Extract the (X, Y) coordinate from the center of the cell holding the provided text.  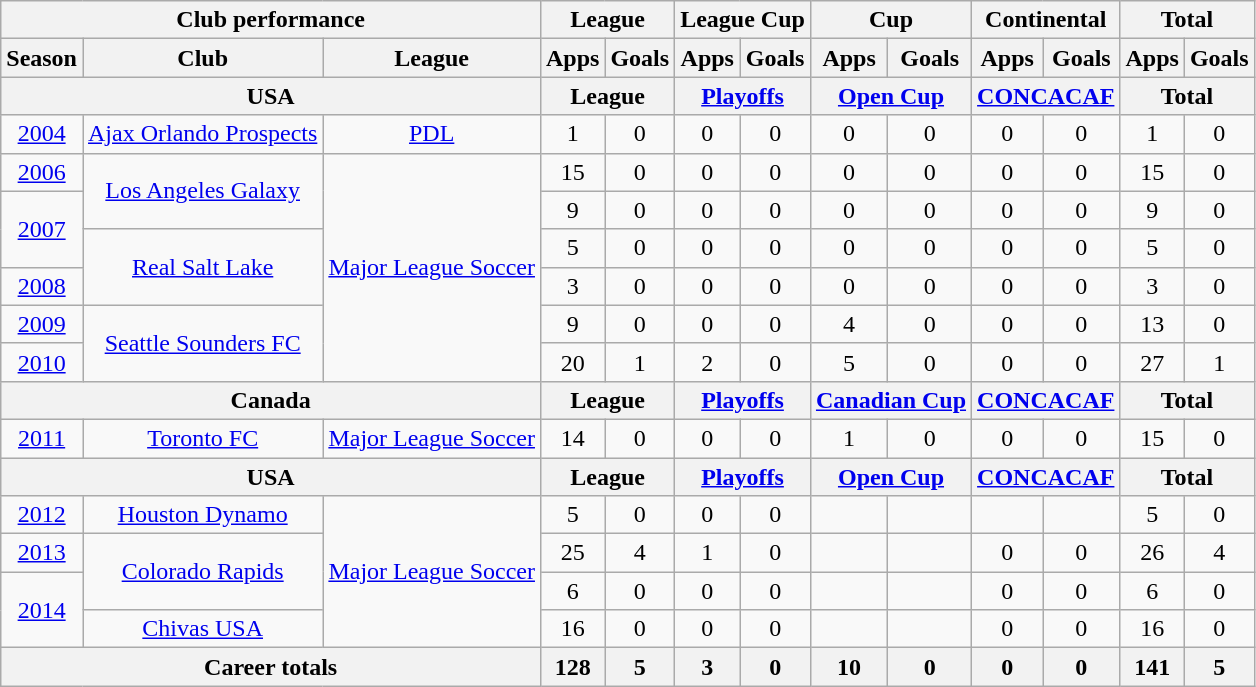
27 (1152, 362)
2004 (42, 134)
Ajax Orlando Prospects (202, 134)
Real Salt Lake (202, 267)
141 (1152, 667)
2013 (42, 553)
Season (42, 58)
Toronto FC (202, 438)
10 (848, 667)
25 (572, 553)
20 (572, 362)
13 (1152, 324)
Canadian Cup (890, 400)
2007 (42, 229)
Los Angeles Galaxy (202, 191)
League Cup (743, 20)
128 (572, 667)
Colorado Rapids (202, 572)
Club (202, 58)
Cup (890, 20)
2008 (42, 286)
Chivas USA (202, 629)
Continental (1046, 20)
2009 (42, 324)
14 (572, 438)
Houston Dynamo (202, 515)
2010 (42, 362)
PDL (432, 134)
2014 (42, 610)
Career totals (271, 667)
2006 (42, 172)
2011 (42, 438)
26 (1152, 553)
Seattle Sounders FC (202, 343)
Canada (271, 400)
2012 (42, 515)
Club performance (271, 20)
2 (708, 362)
